Return the [X, Y] coordinate for the center point of the cell that contains the specified text.  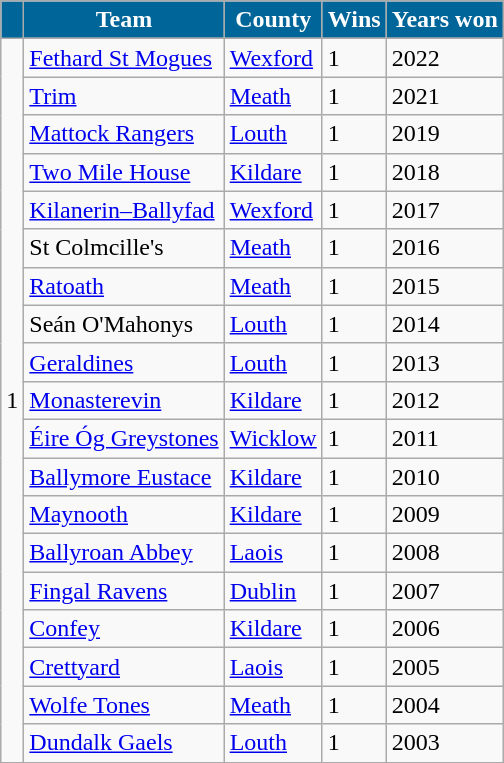
Fethard St Mogues [124, 58]
Mattock Rangers [124, 134]
Seán O'Mahonys [124, 324]
Team [124, 20]
2012 [444, 400]
2008 [444, 553]
Geraldines [124, 362]
2014 [444, 324]
2009 [444, 515]
2019 [444, 134]
2016 [444, 248]
Years won [444, 20]
2013 [444, 362]
Two Mile House [124, 172]
2022 [444, 58]
Éire Óg Greystones [124, 438]
2015 [444, 286]
Wolfe Tones [124, 705]
2011 [444, 438]
2004 [444, 705]
2018 [444, 172]
2005 [444, 667]
Fingal Ravens [124, 591]
Wins [354, 20]
Ballyroan Abbey [124, 553]
Trim [124, 96]
Dundalk Gaels [124, 743]
2007 [444, 591]
2006 [444, 629]
Ratoath [124, 286]
Dublin [273, 591]
St Colmcille's [124, 248]
Monasterevin [124, 400]
Crettyard [124, 667]
2003 [444, 743]
Maynooth [124, 515]
Wicklow [273, 438]
County [273, 20]
2010 [444, 477]
2017 [444, 210]
2021 [444, 96]
Ballymore Eustace [124, 477]
Kilanerin–Ballyfad [124, 210]
Confey [124, 629]
